Scan for the cell matching the given text and deliver its (X, Y) coordinate at center. 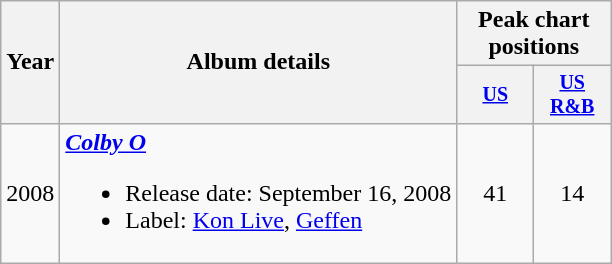
2008 (30, 193)
Year (30, 62)
US (496, 94)
Album details (258, 62)
14 (572, 193)
Colby ORelease date: September 16, 2008Label: Kon Live, Geffen (258, 193)
41 (496, 193)
Peak chartpositions (534, 34)
USR&B (572, 94)
